Output the (X, Y) coordinate of the center of the cell containing the given text.  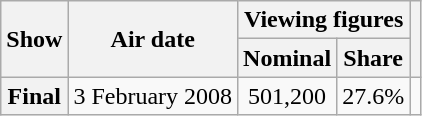
Share (374, 58)
501,200 (288, 96)
Air date (153, 39)
Nominal (288, 58)
Show (34, 39)
3 February 2008 (153, 96)
Final (34, 96)
Viewing figures (324, 20)
27.6% (374, 96)
